Pinpoint the cell where the given text exists, returning its [x, y] midpoint coordinate. 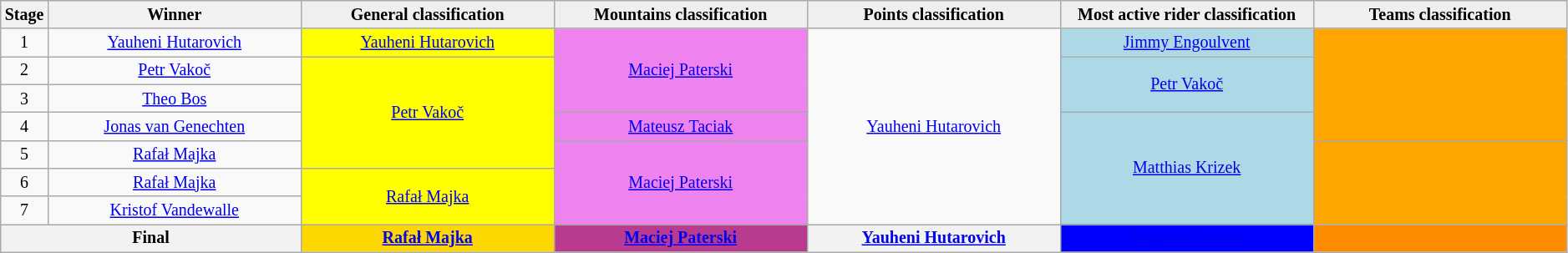
1 [25, 43]
Jimmy Engoulvent [1186, 43]
Points classification [934, 15]
Mountains classification [680, 15]
4 [25, 127]
7 [25, 210]
Teams classification [1440, 15]
6 [25, 182]
Stage [25, 15]
Mateusz Taciak [680, 127]
Winner [174, 15]
Most active rider classification [1186, 15]
General classification [428, 15]
5 [25, 154]
Final [150, 239]
Jonas van Genechten [174, 127]
Kristof Vandewalle [174, 210]
2 [25, 70]
3 [25, 99]
Theo Bos [174, 99]
